Find where the given text appears and provide that cell's center as [X, Y] coordinate. 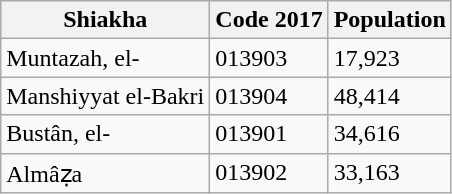
013904 [269, 96]
Shiakha [106, 20]
Almâẓa [106, 173]
34,616 [390, 134]
17,923 [390, 58]
013902 [269, 173]
Manshiyyat el-Bakri [106, 96]
Bustân, el- [106, 134]
013903 [269, 58]
33,163 [390, 173]
Muntazah, el- [106, 58]
013901 [269, 134]
48,414 [390, 96]
Population [390, 20]
Code 2017 [269, 20]
